Find where the given text appears and provide that cell's center as [X, Y] coordinate. 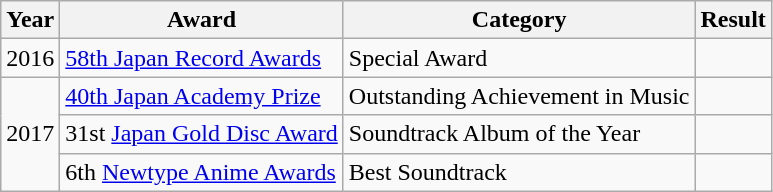
2016 [30, 58]
58th Japan Record Awards [202, 58]
Best Soundtrack [519, 172]
6th Newtype Anime Awards [202, 172]
40th Japan Academy Prize [202, 96]
Result [733, 20]
Soundtrack Album of the Year [519, 134]
Special Award [519, 58]
31st Japan Gold Disc Award [202, 134]
Outstanding Achievement in Music [519, 96]
Award [202, 20]
Category [519, 20]
Year [30, 20]
2017 [30, 134]
